Provide the (x, y) coordinate of the cell's center where the given text is located.  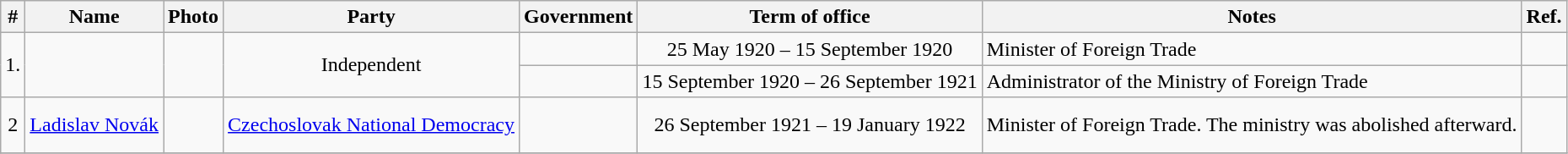
# (13, 17)
2 (13, 125)
Independent (371, 65)
25 May 1920 – 15 September 1920 (810, 49)
Party (371, 17)
Ref. (1544, 17)
Administrator of the Ministry of Foreign Trade (1252, 81)
26 September 1921 – 19 January 1922 (810, 125)
Minister of Foreign Trade (1252, 49)
Photo (194, 17)
Notes (1252, 17)
Term of office (810, 17)
Ladislav Novák (94, 125)
1. (13, 65)
Minister of Foreign Trade. The ministry was abolished afterward. (1252, 125)
Government (578, 17)
Czechoslovak National Democracy (371, 125)
15 September 1920 – 26 September 1921 (810, 81)
Name (94, 17)
